Locate the cell with the specified text and output its [X, Y] center coordinate. 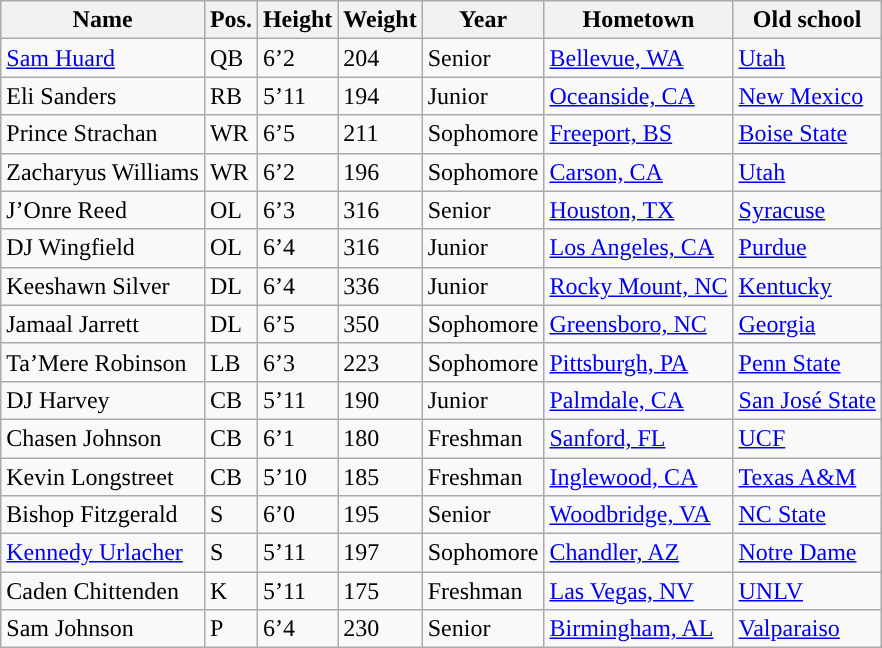
Palmdale, CA [638, 400]
Los Angeles, CA [638, 248]
P [230, 629]
185 [380, 477]
Kentucky [807, 286]
Valparaiso [807, 629]
Sam Huard [103, 58]
Kennedy Urlacher [103, 553]
204 [380, 58]
Bellevue, WA [638, 58]
San José State [807, 400]
196 [380, 172]
190 [380, 400]
Ta’Mere Robinson [103, 362]
175 [380, 591]
180 [380, 438]
Chasen Johnson [103, 438]
211 [380, 134]
Texas A&M [807, 477]
Caden Chittenden [103, 591]
LB [230, 362]
Las Vegas, NV [638, 591]
Notre Dame [807, 553]
Carson, CA [638, 172]
194 [380, 96]
UCF [807, 438]
Rocky Mount, NC [638, 286]
Sam Johnson [103, 629]
Prince Strachan [103, 134]
Jamaal Jarrett [103, 324]
RB [230, 96]
Kevin Longstreet [103, 477]
DJ Wingfield [103, 248]
6’0 [297, 515]
Eli Sanders [103, 96]
Sanford, FL [638, 438]
5’10 [297, 477]
Old school [807, 20]
QB [230, 58]
Greensboro, NC [638, 324]
6’1 [297, 438]
197 [380, 553]
Syracuse [807, 210]
Pos. [230, 20]
Woodbridge, VA [638, 515]
Penn State [807, 362]
Purdue [807, 248]
336 [380, 286]
Freeport, BS [638, 134]
Georgia [807, 324]
223 [380, 362]
J’Onre Reed [103, 210]
UNLV [807, 591]
195 [380, 515]
New Mexico [807, 96]
Keeshawn Silver [103, 286]
Oceanside, CA [638, 96]
Chandler, AZ [638, 553]
DJ Harvey [103, 400]
Birmingham, AL [638, 629]
Name [103, 20]
K [230, 591]
Hometown [638, 20]
Boise State [807, 134]
Weight [380, 20]
Houston, TX [638, 210]
Height [297, 20]
Zacharyus Williams [103, 172]
Pittsburgh, PA [638, 362]
350 [380, 324]
Bishop Fitzgerald [103, 515]
230 [380, 629]
Inglewood, CA [638, 477]
NC State [807, 515]
Year [483, 20]
